Return the [x, y] coordinate for the center point of the cell that contains the specified text.  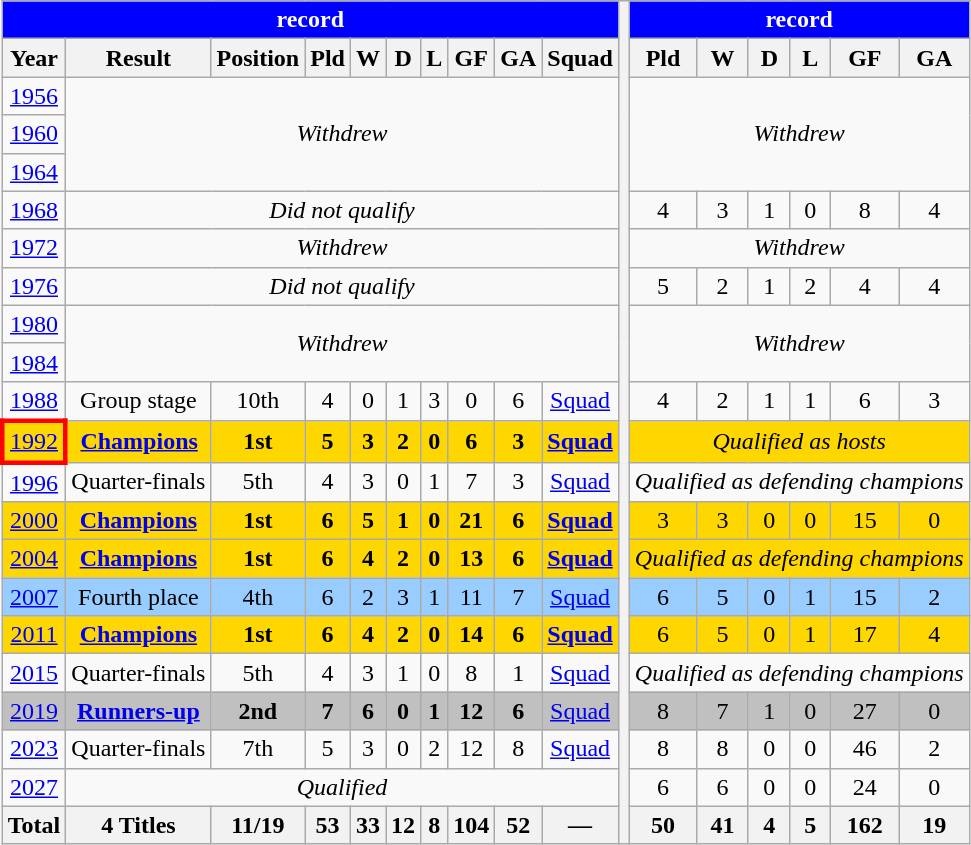
1984 [34, 362]
46 [864, 749]
2000 [34, 521]
4th [258, 597]
Position [258, 58]
2023 [34, 749]
1992 [34, 442]
2007 [34, 597]
1968 [34, 210]
Total [34, 825]
2019 [34, 711]
24 [864, 787]
1964 [34, 172]
1988 [34, 401]
1996 [34, 482]
14 [472, 635]
10th [258, 401]
21 [472, 521]
52 [518, 825]
Qualified [342, 787]
2004 [34, 559]
Group stage [138, 401]
Fourth place [138, 597]
17 [864, 635]
41 [723, 825]
19 [934, 825]
2027 [34, 787]
Qualified as hosts [799, 442]
2nd [258, 711]
2015 [34, 673]
4 Titles [138, 825]
Year [34, 58]
27 [864, 711]
13 [472, 559]
33 [368, 825]
104 [472, 825]
2011 [34, 635]
— [580, 825]
11/19 [258, 825]
7th [258, 749]
Runners-up [138, 711]
11 [472, 597]
162 [864, 825]
1980 [34, 324]
1972 [34, 248]
53 [328, 825]
1976 [34, 286]
1956 [34, 96]
Result [138, 58]
1960 [34, 134]
50 [662, 825]
